Detect which cell encompasses the target text, then output its [x, y] center coordinate. 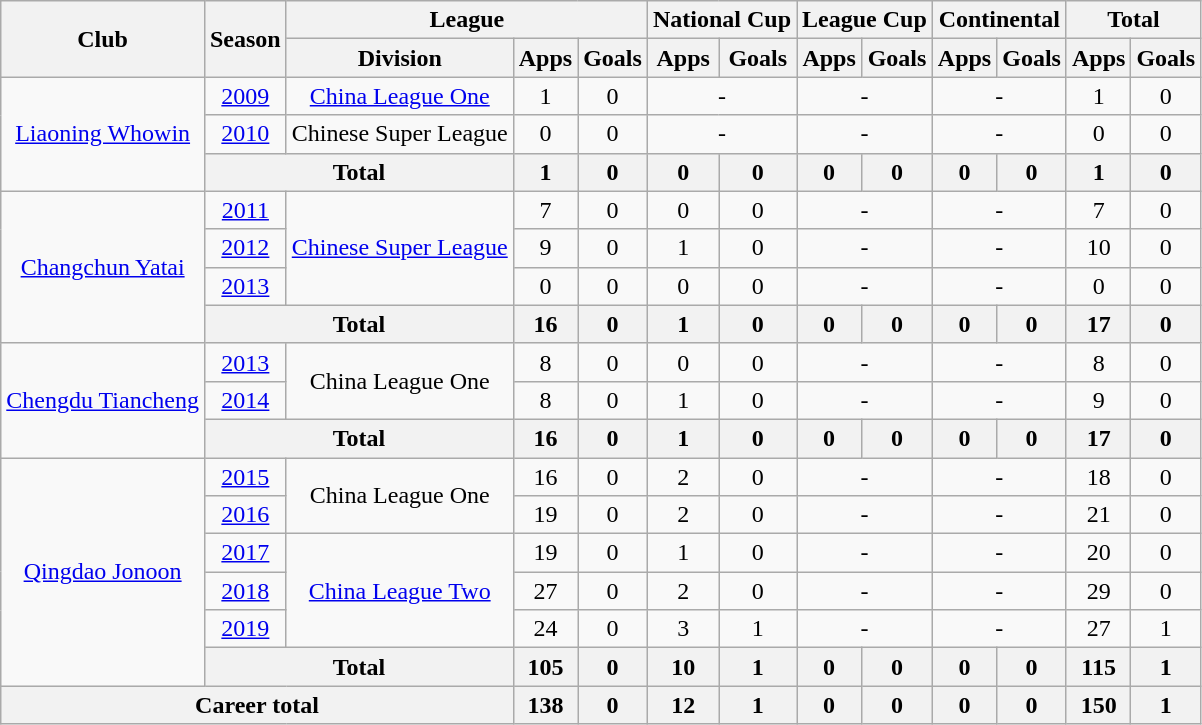
Club [103, 39]
National Cup [722, 20]
2014 [245, 400]
2011 [245, 210]
105 [545, 667]
2012 [245, 248]
Season [245, 39]
138 [545, 705]
2010 [245, 134]
115 [1098, 667]
Qingdao Jonoon [103, 572]
24 [545, 629]
League [466, 20]
12 [683, 705]
Changchun Yatai [103, 267]
2018 [245, 591]
Career total [257, 705]
Continental [999, 20]
2019 [245, 629]
Chengdu Tiancheng [103, 400]
China League Two [400, 591]
20 [1098, 553]
2015 [245, 477]
2017 [245, 553]
18 [1098, 477]
2016 [245, 515]
150 [1098, 705]
League Cup [865, 20]
Division [400, 58]
Liaoning Whowin [103, 134]
29 [1098, 591]
21 [1098, 515]
2009 [245, 96]
3 [683, 629]
